From the cell containing the given text, extract its center point as [X, Y] coordinate. 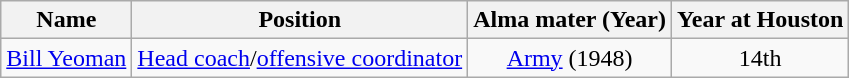
Year at Houston [760, 20]
Head coach/offensive coordinator [300, 58]
Bill Yeoman [66, 58]
Army (1948) [570, 58]
14th [760, 58]
Alma mater (Year) [570, 20]
Name [66, 20]
Position [300, 20]
